Search for the cell housing the specified text and yield its (x, y) center coordinate. 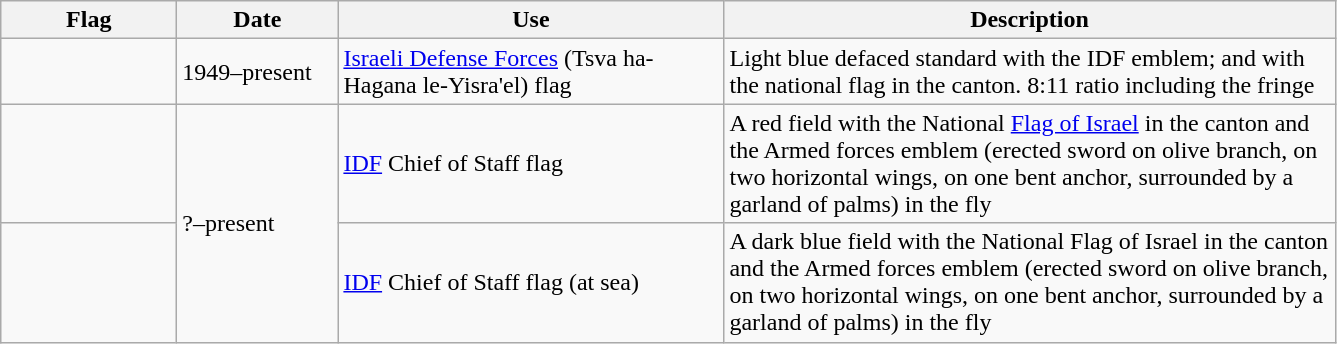
Date (258, 20)
IDF Chief of Staff flag (at sea) (531, 282)
?–present (258, 223)
Use (531, 20)
IDF Chief of Staff flag (531, 164)
Light blue defaced standard with the IDF emblem; and with the national flag in the canton. 8:11 ratio including the fringe (1030, 72)
Israeli Defense Forces (Tsva ha-Hagana le-Yisra'el) flag (531, 72)
Description (1030, 20)
1949–present (258, 72)
Flag (89, 20)
